Find where the given text appears and provide that cell's center as [x, y] coordinate. 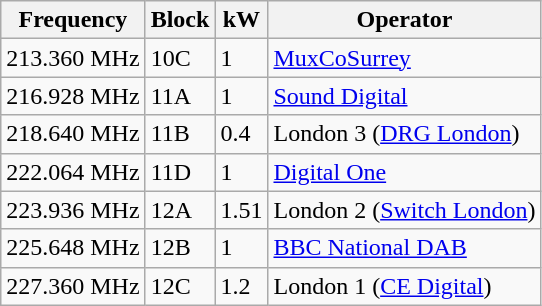
MuxCoSurrey [404, 58]
0.4 [242, 134]
11D [180, 172]
227.360 MHz [73, 286]
11A [180, 96]
London 3 (DRG London) [404, 134]
1.2 [242, 286]
216.928 MHz [73, 96]
BBC National DAB [404, 248]
222.064 MHz [73, 172]
1.51 [242, 210]
Sound Digital [404, 96]
London 2 (Switch London) [404, 210]
Block [180, 20]
10C [180, 58]
223.936 MHz [73, 210]
12A [180, 210]
London 1 (CE Digital) [404, 286]
Frequency [73, 20]
213.360 MHz [73, 58]
11B [180, 134]
Digital One [404, 172]
218.640 MHz [73, 134]
12B [180, 248]
kW [242, 20]
12C [180, 286]
Operator [404, 20]
225.648 MHz [73, 248]
